Return (x, y) of the center of cell containing provided text 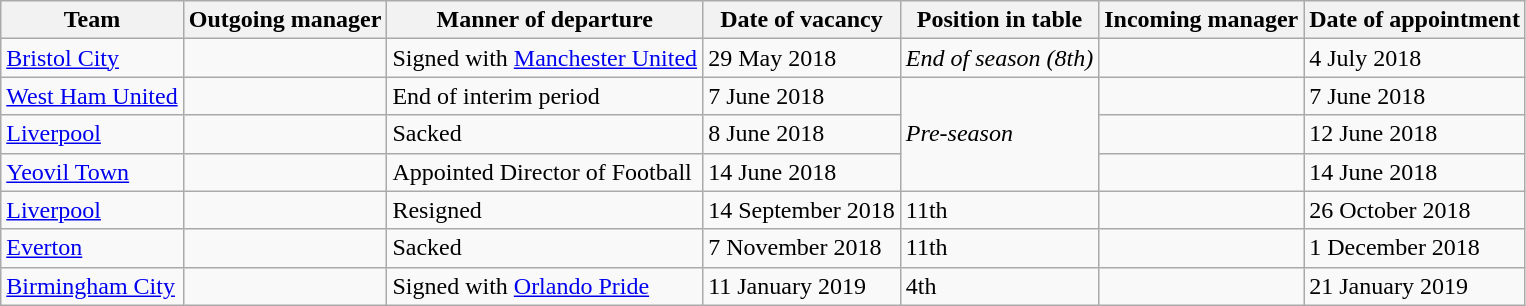
Appointed Director of Football (545, 172)
West Ham United (92, 96)
7 November 2018 (802, 248)
Team (92, 20)
14 September 2018 (802, 210)
Signed with Manchester United (545, 58)
8 June 2018 (802, 134)
Date of vacancy (802, 20)
Date of appointment (1415, 20)
1 December 2018 (1415, 248)
Manner of departure (545, 20)
Outgoing manager (285, 20)
29 May 2018 (802, 58)
End of season (8th) (999, 58)
Bristol City (92, 58)
Everton (92, 248)
Resigned (545, 210)
Incoming manager (1202, 20)
4 July 2018 (1415, 58)
Birmingham City (92, 286)
Yeovil Town (92, 172)
Pre-season (999, 134)
End of interim period (545, 96)
Position in table (999, 20)
21 January 2019 (1415, 286)
11 January 2019 (802, 286)
26 October 2018 (1415, 210)
4th (999, 286)
12 June 2018 (1415, 134)
Signed with Orlando Pride (545, 286)
